Detect which cell encompasses the target text, then output its (x, y) center coordinate. 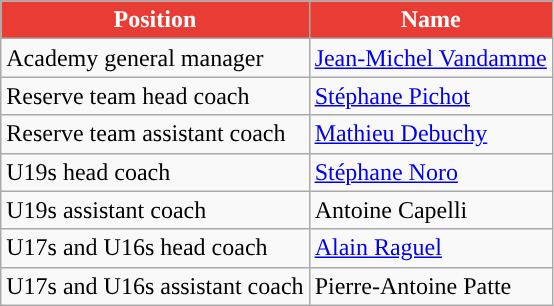
Stéphane Noro (430, 172)
U19s assistant coach (155, 210)
Jean-Michel Vandamme (430, 58)
U19s head coach (155, 172)
Stéphane Pichot (430, 96)
Mathieu Debuchy (430, 134)
Academy general manager (155, 58)
Reserve team assistant coach (155, 134)
Reserve team head coach (155, 96)
U17s and U16s head coach (155, 248)
Antoine Capelli (430, 210)
Pierre-Antoine Patte (430, 286)
Alain Raguel (430, 248)
U17s and U16s assistant coach (155, 286)
Position (155, 20)
Name (430, 20)
